Scan for the cell matching the given text and deliver its [X, Y] coordinate at center. 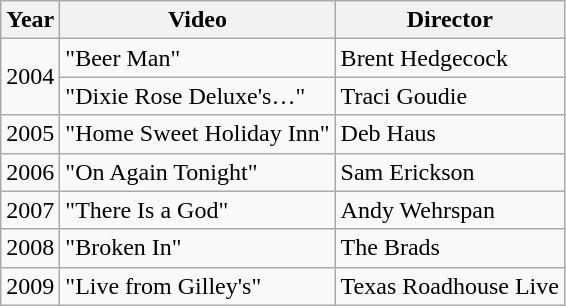
The Brads [450, 248]
"There Is a God" [198, 210]
2007 [30, 210]
Deb Haus [450, 134]
Sam Erickson [450, 172]
Year [30, 20]
2004 [30, 77]
"Home Sweet Holiday Inn" [198, 134]
Traci Goudie [450, 96]
2009 [30, 286]
Andy Wehrspan [450, 210]
Brent Hedgecock [450, 58]
Texas Roadhouse Live [450, 286]
2006 [30, 172]
2008 [30, 248]
"Beer Man" [198, 58]
"On Again Tonight" [198, 172]
Director [450, 20]
Video [198, 20]
2005 [30, 134]
"Broken In" [198, 248]
"Live from Gilley's" [198, 286]
"Dixie Rose Deluxe's…" [198, 96]
